Find where the given text appears and provide that cell's center as (X, Y) coordinate. 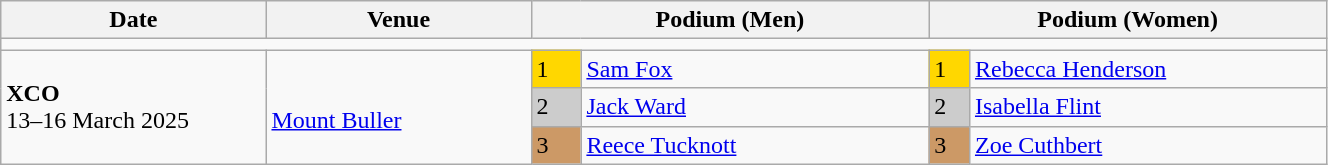
Venue (398, 20)
Reece Tucknott (755, 145)
Date (134, 20)
XCO 13–16 March 2025 (134, 107)
Zoe Cuthbert (1148, 145)
Podium (Men) (730, 20)
Jack Ward (755, 107)
Rebecca Henderson (1148, 69)
Sam Fox (755, 69)
Podium (Women) (1128, 20)
Isabella Flint (1148, 107)
Mount Buller (398, 107)
